Pinpoint the cell where the given text exists, returning its [x, y] midpoint coordinate. 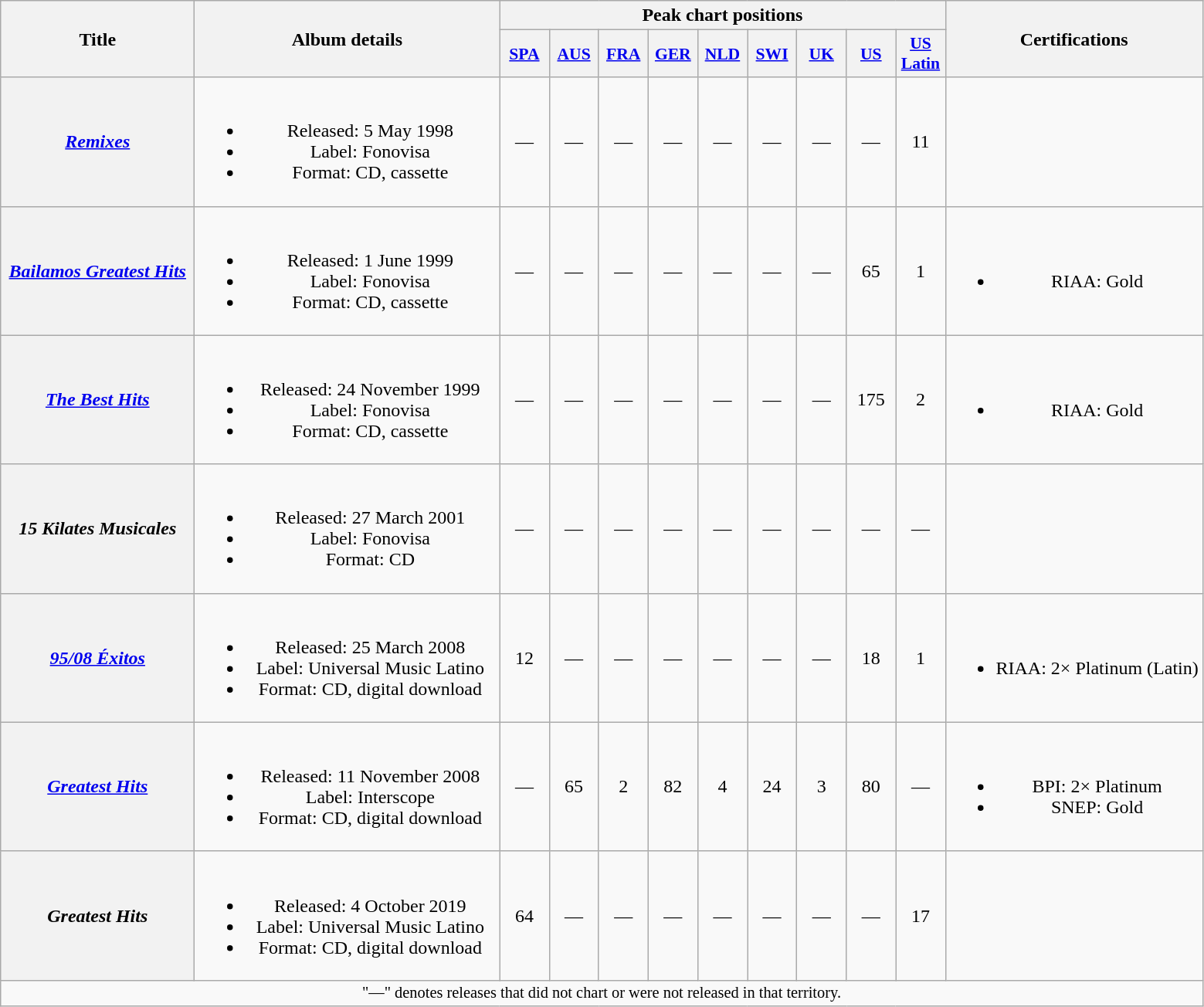
18 [871, 658]
NLD [722, 54]
Released: 25 March 2008Label: Universal Music LatinoFormat: CD, digital download [348, 658]
"—" denotes releases that did not chart or were not released in that territory. [602, 993]
Peak chart positions [723, 15]
Album details [348, 39]
SPA [524, 54]
11 [921, 142]
UK [822, 54]
Bailamos Greatest Hits [97, 270]
US [871, 54]
80 [871, 786]
95/08 Éxitos [97, 658]
3 [822, 786]
12 [524, 658]
AUS [574, 54]
15 Kilates Musicales [97, 528]
Released: 11 November 2008Label: InterscopeFormat: CD, digital download [348, 786]
Released: 5 May 1998Label: FonovisaFormat: CD, cassette [348, 142]
Certifications [1073, 39]
Title [97, 39]
17 [921, 916]
82 [673, 786]
64 [524, 916]
BPI: 2× PlatinumSNEP: Gold [1073, 786]
SWI [772, 54]
175 [871, 400]
4 [722, 786]
Released: 1 June 1999Label: FonovisaFormat: CD, cassette [348, 270]
RIAA: 2× Platinum (Latin) [1073, 658]
Remixes [97, 142]
US Latin [921, 54]
FRA [623, 54]
24 [772, 786]
GER [673, 54]
Released: 24 November 1999Label: FonovisaFormat: CD, cassette [348, 400]
Released: 4 October 2019Label: Universal Music LatinoFormat: CD, digital download [348, 916]
Released: 27 March 2001Label: FonovisaFormat: CD [348, 528]
The Best Hits [97, 400]
